Extract the (X, Y) coordinate from the center of the cell holding the provided text.  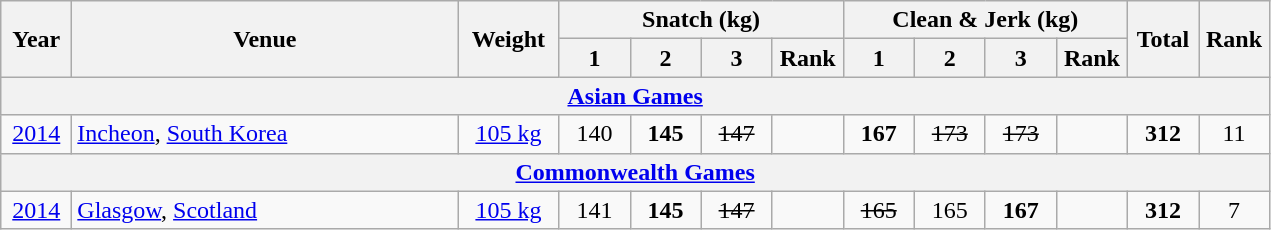
Weight (508, 39)
141 (594, 210)
11 (1234, 134)
Venue (265, 39)
140 (594, 134)
Commonwealth Games (636, 172)
Snatch (kg) (701, 20)
Year (36, 39)
Total (1162, 39)
7 (1234, 210)
Clean & Jerk (kg) (985, 20)
Asian Games (636, 96)
Glasgow, Scotland (265, 210)
Incheon, South Korea (265, 134)
